Output the [x, y] coordinate of the center of the cell containing the given text.  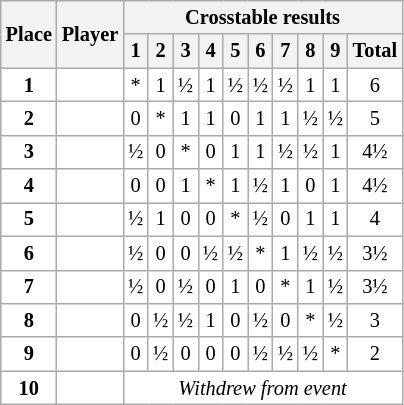
10 [29, 388]
Place [29, 34]
Total [375, 51]
Player [90, 34]
Withdrew from event [262, 388]
Crosstable results [262, 17]
